Return (X, Y) of the center of cell containing provided text 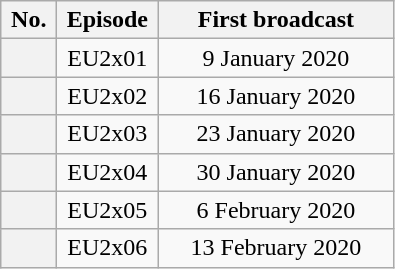
30 January 2020 (276, 172)
No. (29, 20)
9 January 2020 (276, 58)
EU2x04 (108, 172)
16 January 2020 (276, 96)
First broadcast (276, 20)
EU2x05 (108, 210)
23 January 2020 (276, 134)
6 February 2020 (276, 210)
EU2x03 (108, 134)
EU2x06 (108, 248)
13 February 2020 (276, 248)
Episode (108, 20)
EU2x02 (108, 96)
EU2x01 (108, 58)
